Output the (X, Y) coordinate of the center of the cell containing the given text.  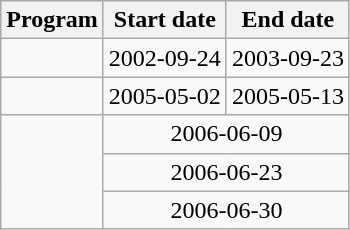
End date (288, 20)
2006-06-09 (226, 134)
2002-09-24 (164, 58)
2006-06-30 (226, 210)
2005-05-02 (164, 96)
Program (52, 20)
2006-06-23 (226, 172)
2003-09-23 (288, 58)
Start date (164, 20)
2005-05-13 (288, 96)
